Extract the [X, Y] coordinate from the center of the cell holding the provided text.  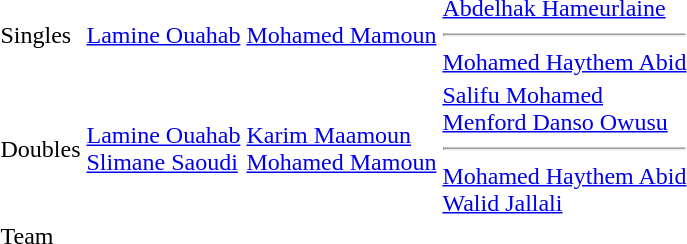
Karim Maamoun Mohamed Mamoun [342, 149]
Lamine Ouahab Slimane Saoudi [164, 149]
